Extract the (x, y) coordinate from the center of the cell holding the provided text.  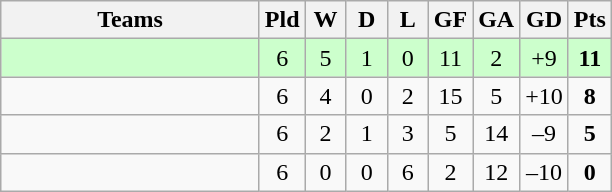
–9 (544, 134)
–10 (544, 172)
Pts (590, 20)
14 (496, 134)
GF (450, 20)
L (408, 20)
+10 (544, 96)
Teams (130, 20)
3 (408, 134)
15 (450, 96)
GA (496, 20)
Pld (282, 20)
D (366, 20)
GD (544, 20)
12 (496, 172)
4 (326, 96)
W (326, 20)
8 (590, 96)
+9 (544, 58)
